Find where the given text appears and provide that cell's center as [X, Y] coordinate. 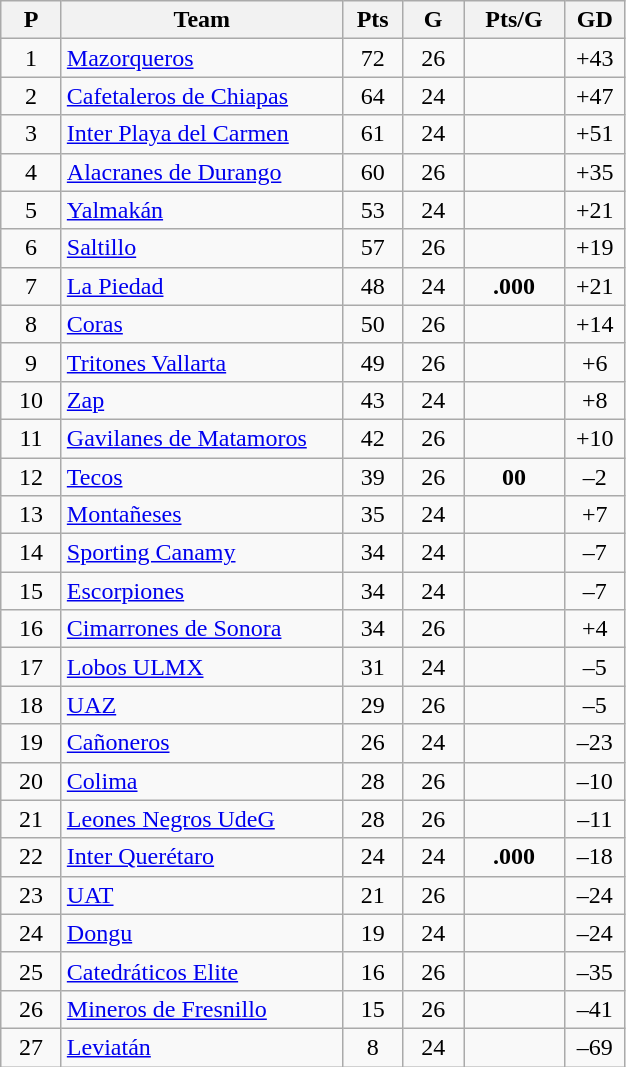
Montañeses [202, 515]
Tecos [202, 477]
Colima [202, 781]
–18 [596, 857]
+10 [596, 438]
Yalmakán [202, 210]
+47 [596, 96]
+43 [596, 58]
Cañoneros [202, 743]
2 [32, 96]
57 [372, 248]
–2 [596, 477]
7 [32, 286]
–11 [596, 819]
–41 [596, 1009]
14 [32, 553]
+14 [596, 324]
+35 [596, 172]
P [32, 20]
+6 [596, 362]
Cafetaleros de Chiapas [202, 96]
00 [514, 477]
3 [32, 134]
Leones Negros UdeG [202, 819]
6 [32, 248]
Escorpiones [202, 591]
G [434, 20]
4 [32, 172]
72 [372, 58]
–69 [596, 1047]
31 [372, 667]
23 [32, 895]
Lobos ULMX [202, 667]
12 [32, 477]
11 [32, 438]
Leviatán [202, 1047]
48 [372, 286]
UAT [202, 895]
22 [32, 857]
9 [32, 362]
Cimarrones de Sonora [202, 629]
1 [32, 58]
53 [372, 210]
5 [32, 210]
49 [372, 362]
60 [372, 172]
Sporting Canamy [202, 553]
–23 [596, 743]
Alacranes de Durango [202, 172]
Catedráticos Elite [202, 971]
25 [32, 971]
42 [372, 438]
+51 [596, 134]
+8 [596, 400]
10 [32, 400]
61 [372, 134]
–35 [596, 971]
20 [32, 781]
Tritones Vallarta [202, 362]
13 [32, 515]
Mineros de Fresnillo [202, 1009]
Dongu [202, 933]
+4 [596, 629]
Inter Querétaro [202, 857]
18 [32, 705]
Pts [372, 20]
GD [596, 20]
Pts/G [514, 20]
+7 [596, 515]
La Piedad [202, 286]
27 [32, 1047]
Zap [202, 400]
35 [372, 515]
64 [372, 96]
–10 [596, 781]
+19 [596, 248]
50 [372, 324]
Coras [202, 324]
Mazorqueros [202, 58]
Inter Playa del Carmen [202, 134]
Saltillo [202, 248]
Gavilanes de Matamoros [202, 438]
UAZ [202, 705]
29 [372, 705]
39 [372, 477]
43 [372, 400]
17 [32, 667]
Team [202, 20]
